Locate the cell with the specified text and output its [x, y] center coordinate. 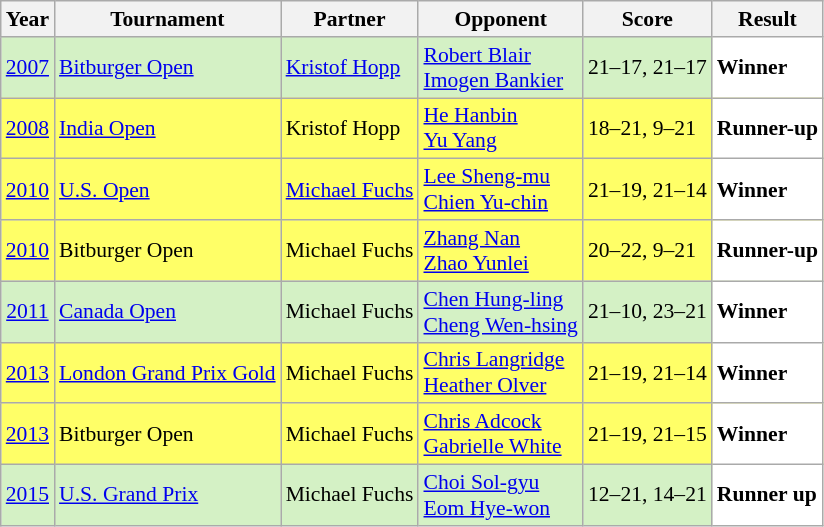
Result [768, 19]
21–17, 21–17 [648, 68]
India Open [168, 128]
2007 [28, 68]
Runner up [768, 496]
Robert Blair Imogen Bankier [500, 68]
Choi Sol-gyu Eom Hye-won [500, 496]
Score [648, 19]
2011 [28, 312]
U.S. Grand Prix [168, 496]
London Grand Prix Gold [168, 372]
2015 [28, 496]
He Hanbin Yu Yang [500, 128]
Chen Hung-ling Cheng Wen-hsing [500, 312]
Canada Open [168, 312]
U.S. Open [168, 190]
Tournament [168, 19]
Chris Adcock Gabrielle White [500, 434]
21–19, 21–15 [648, 434]
Lee Sheng-mu Chien Yu-chin [500, 190]
20–22, 9–21 [648, 250]
2008 [28, 128]
12–21, 14–21 [648, 496]
Zhang Nan Zhao Yunlei [500, 250]
18–21, 9–21 [648, 128]
21–10, 23–21 [648, 312]
Year [28, 19]
Opponent [500, 19]
Partner [350, 19]
Chris Langridge Heather Olver [500, 372]
